Determine the [x, y] coordinate at the center of the cell enclosing the given text.  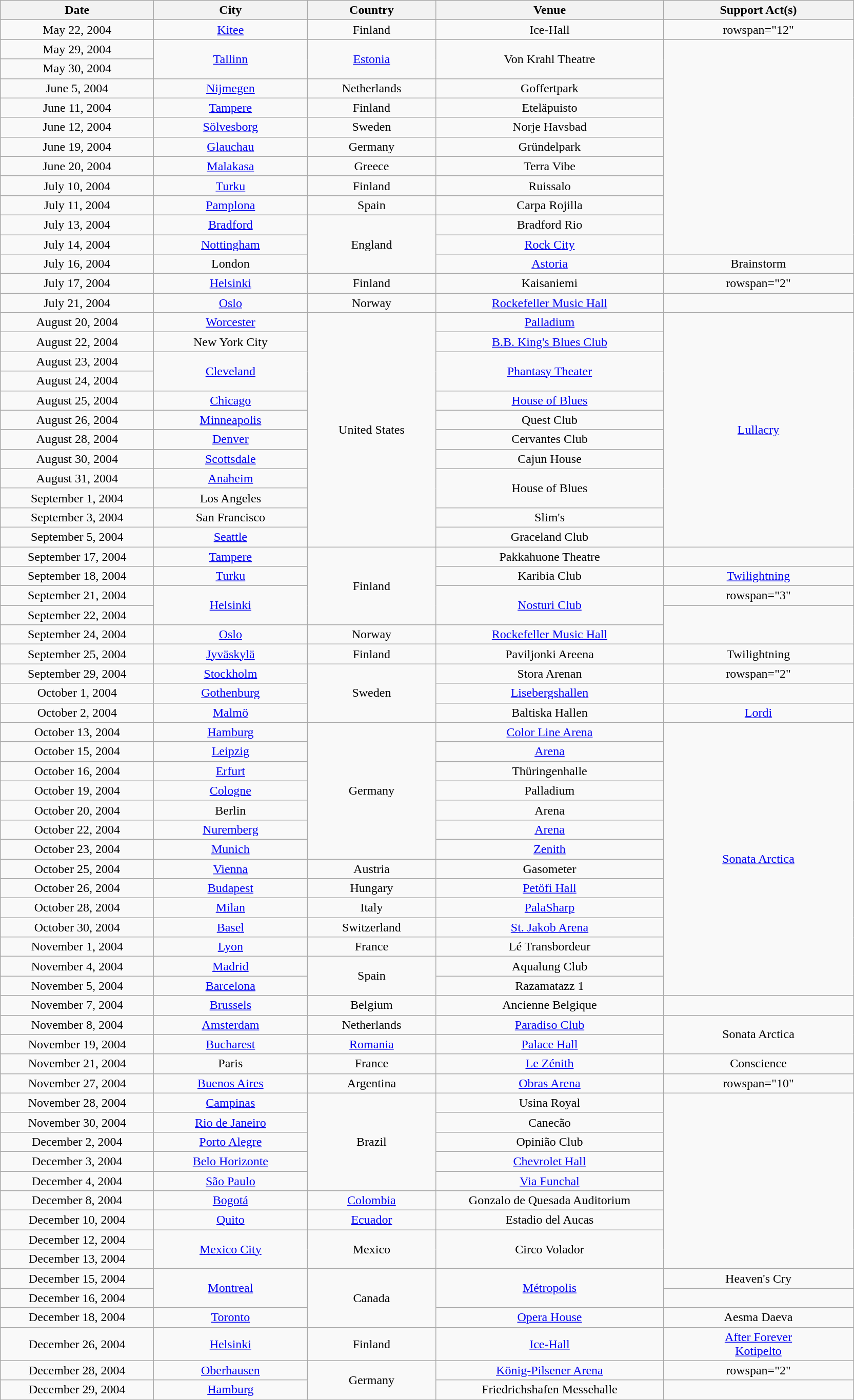
Italy [371, 908]
St. Jakob Arena [550, 927]
Brussels [231, 1005]
Friedrichshafen Messehalle [550, 1390]
Tallinn [231, 59]
Paviljonki Areena [550, 654]
July 13, 2004 [77, 225]
Via Funchal [550, 1181]
June 5, 2004 [77, 88]
Aqualung Club [550, 966]
October 25, 2004 [77, 869]
Mexico [371, 1249]
Date [77, 10]
May 22, 2004 [77, 30]
Paris [231, 1064]
October 23, 2004 [77, 849]
Anaheim [231, 478]
Bucharest [231, 1044]
Gründelpark [550, 147]
Pakkahuone Theatre [550, 556]
Cajun House [550, 459]
December 8, 2004 [77, 1201]
Palace Hall [550, 1044]
City [231, 10]
Leipzig [231, 752]
Los Angeles [231, 498]
Cervantes Club [550, 439]
Country [371, 10]
October 19, 2004 [77, 790]
June 20, 2004 [77, 166]
Mexico City [231, 1249]
December 29, 2004 [77, 1390]
Argentina [371, 1083]
Greece [371, 166]
Lisebergshallen [550, 693]
Munich [231, 849]
Ancienne Belgique [550, 1005]
October 1, 2004 [77, 693]
Heaven's Cry [758, 1279]
December 2, 2004 [77, 1142]
Chevrolet Hall [550, 1161]
Estadio del Aucas [550, 1220]
rowspan="3" [758, 596]
Lordi [758, 713]
August 30, 2004 [77, 459]
Lullacry [758, 430]
Rio de Janeiro [231, 1122]
August 31, 2004 [77, 478]
October 22, 2004 [77, 829]
December 18, 2004 [77, 1317]
August 26, 2004 [77, 420]
Slim's [550, 517]
Brainstorm [758, 264]
Support Act(s) [758, 10]
Terra Vibe [550, 166]
July 16, 2004 [77, 264]
Usina Royal [550, 1103]
Carpa Rojilla [550, 205]
Minneapolis [231, 420]
Kaisaniemi [550, 283]
Venue [550, 10]
December 15, 2004 [77, 1279]
Toronto [231, 1317]
November 1, 2004 [77, 947]
Austria [371, 869]
Bradford [231, 225]
June 12, 2004 [77, 127]
Glauchau [231, 147]
Berlin [231, 810]
October 16, 2004 [77, 771]
Colombia [371, 1201]
Vienna [231, 869]
United States [371, 430]
Sölvesborg [231, 127]
Nijmegen [231, 88]
May 30, 2004 [77, 69]
Gothenburg [231, 693]
Rock City [550, 245]
Paradiso Club [550, 1025]
Von Krahl Theatre [550, 59]
Campinas [231, 1103]
July 21, 2004 [77, 303]
December 12, 2004 [77, 1240]
Ecuador [371, 1220]
Color Line Arena [550, 732]
Graceland Club [550, 537]
Obras Arena [550, 1083]
October 28, 2004 [77, 908]
Seattle [231, 537]
September 21, 2004 [77, 596]
Porto Alegre [231, 1142]
Razamatazz 1 [550, 986]
Barcelona [231, 986]
London [231, 264]
Brazil [371, 1142]
Lé Transbordeur [550, 947]
Basel [231, 927]
September 3, 2004 [77, 517]
October 15, 2004 [77, 752]
B.B. King's Blues Club [550, 342]
Hungary [371, 888]
Gonzalo de Quesada Auditorium [550, 1201]
Pamplona [231, 205]
Budapest [231, 888]
October 26, 2004 [77, 888]
Baltiska Hallen [550, 713]
Gasometer [550, 869]
Astoria [550, 264]
Buenos Aires [231, 1083]
Kitee [231, 30]
October 30, 2004 [77, 927]
December 10, 2004 [77, 1220]
November 7, 2004 [77, 1005]
Métropolis [550, 1288]
November 8, 2004 [77, 1025]
September 24, 2004 [77, 635]
Nuremberg [231, 829]
Jyväskylä [231, 654]
Milan [231, 908]
August 23, 2004 [77, 361]
König-Pilsener Arena [550, 1370]
November 21, 2004 [77, 1064]
June 19, 2004 [77, 147]
rowspan="12" [758, 30]
July 17, 2004 [77, 283]
Romania [371, 1044]
August 25, 2004 [77, 400]
November 5, 2004 [77, 986]
Bradford Rio [550, 225]
December 3, 2004 [77, 1161]
Denver [231, 439]
Karibia Club [550, 576]
July 14, 2004 [77, 245]
After ForeverKotipelto [758, 1344]
Montreal [231, 1288]
Goffertpark [550, 88]
November 30, 2004 [77, 1122]
PalaSharp [550, 908]
San Francisco [231, 517]
Amsterdam [231, 1025]
Quest Club [550, 420]
October 13, 2004 [77, 732]
August 28, 2004 [77, 439]
Cleveland [231, 371]
Bogotá [231, 1201]
September 25, 2004 [77, 654]
October 20, 2004 [77, 810]
Opera House [550, 1317]
November 19, 2004 [77, 1044]
September 29, 2004 [77, 674]
Canecão [550, 1122]
September 5, 2004 [77, 537]
November 27, 2004 [77, 1083]
September 17, 2004 [77, 556]
May 29, 2004 [77, 49]
Chicago [231, 400]
Switzerland [371, 927]
Ruissalo [550, 186]
Canada [371, 1298]
December 26, 2004 [77, 1344]
Nottingham [231, 245]
Eteläpuisto [550, 108]
Erfurt [231, 771]
Lyon [231, 947]
June 11, 2004 [77, 108]
Thüringenhalle [550, 771]
Le Zénith [550, 1064]
New York City [231, 342]
Conscience [758, 1064]
São Paulo [231, 1181]
Scottsdale [231, 459]
September 22, 2004 [77, 615]
Phantasy Theater [550, 371]
Nosturi Club [550, 605]
Zenith [550, 849]
December 4, 2004 [77, 1181]
Belgium [371, 1005]
July 11, 2004 [77, 205]
Aesma Daeva [758, 1317]
December 13, 2004 [77, 1259]
Cologne [231, 790]
November 28, 2004 [77, 1103]
Circo Volador [550, 1249]
Stockholm [231, 674]
Madrid [231, 966]
October 2, 2004 [77, 713]
Opinião Club [550, 1142]
December 28, 2004 [77, 1370]
Estonia [371, 59]
Quito [231, 1220]
Belo Horizonte [231, 1161]
England [371, 244]
Stora Arenan [550, 674]
Malmö [231, 713]
Norje Havsbad [550, 127]
Oberhausen [231, 1370]
September 1, 2004 [77, 498]
December 16, 2004 [77, 1298]
rowspan="10" [758, 1083]
September 18, 2004 [77, 576]
Worcester [231, 322]
July 10, 2004 [77, 186]
Malakasa [231, 166]
November 4, 2004 [77, 966]
August 20, 2004 [77, 322]
August 24, 2004 [77, 381]
Petöfi Hall [550, 888]
August 22, 2004 [77, 342]
